Extract the (x, y) coordinate from the center of the cell holding the provided text.  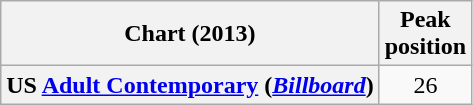
Peakposition (425, 34)
US Adult Contemporary (Billboard) (190, 85)
Chart (2013) (190, 34)
26 (425, 85)
